Locate the cell with the specified text and output its (x, y) center coordinate. 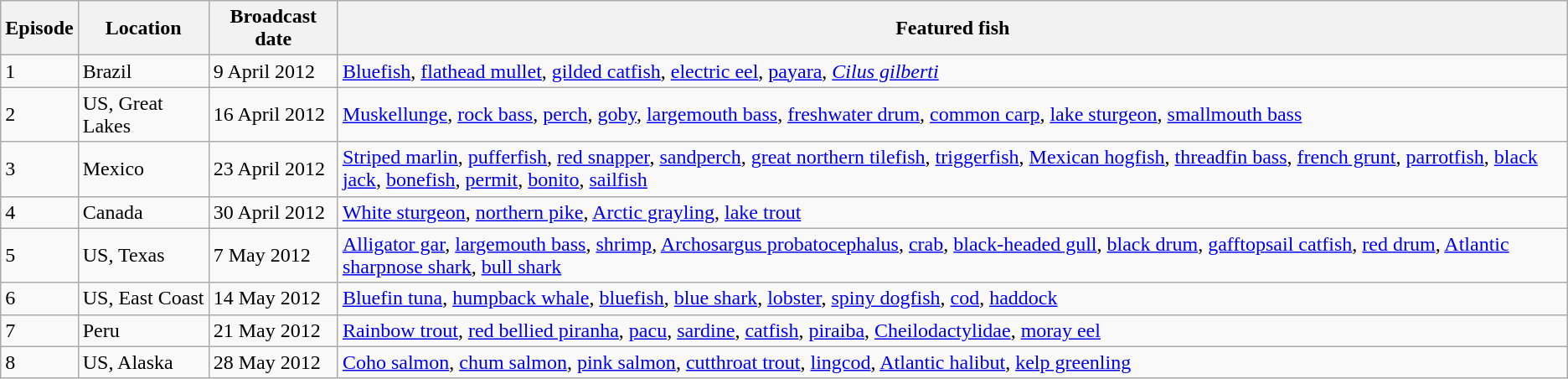
3 (39, 169)
Episode (39, 29)
Bluefin tuna, humpback whale, bluefish, blue shark, lobster, spiny dogfish, cod, haddock (952, 299)
US, Alaska (143, 362)
US, Great Lakes (143, 114)
9 April 2012 (273, 71)
2 (39, 114)
28 May 2012 (273, 362)
Bluefish, flathead mullet, gilded catfish, electric eel, payara, Cilus gilberti (952, 71)
Brazil (143, 71)
4 (39, 212)
1 (39, 71)
US, Texas (143, 255)
US, East Coast (143, 299)
7 (39, 330)
16 April 2012 (273, 114)
Canada (143, 212)
6 (39, 299)
23 April 2012 (273, 169)
Mexico (143, 169)
7 May 2012 (273, 255)
Location (143, 29)
Rainbow trout, red bellied piranha, pacu, sardine, catfish, piraiba, Cheilodactylidae, moray eel (952, 330)
30 April 2012 (273, 212)
Peru (143, 330)
21 May 2012 (273, 330)
Muskellunge, rock bass, perch, goby, largemouth bass, freshwater drum, common carp, lake sturgeon, smallmouth bass (952, 114)
14 May 2012 (273, 299)
Featured fish (952, 29)
5 (39, 255)
White sturgeon, northern pike, Arctic grayling, lake trout (952, 212)
8 (39, 362)
Coho salmon, chum salmon, pink salmon, cutthroat trout, lingcod, Atlantic halibut, kelp greenling (952, 362)
Broadcast date (273, 29)
